From the cell containing the given text, extract its center point as [X, Y] coordinate. 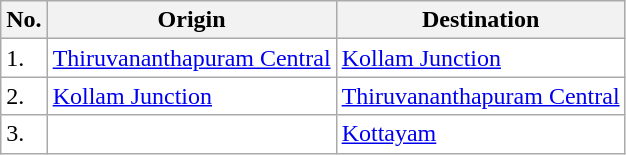
Destination [480, 20]
2. [24, 96]
3. [24, 134]
No. [24, 20]
Origin [192, 20]
Kottayam [480, 134]
1. [24, 58]
